Search for the cell housing the specified text and yield its (X, Y) center coordinate. 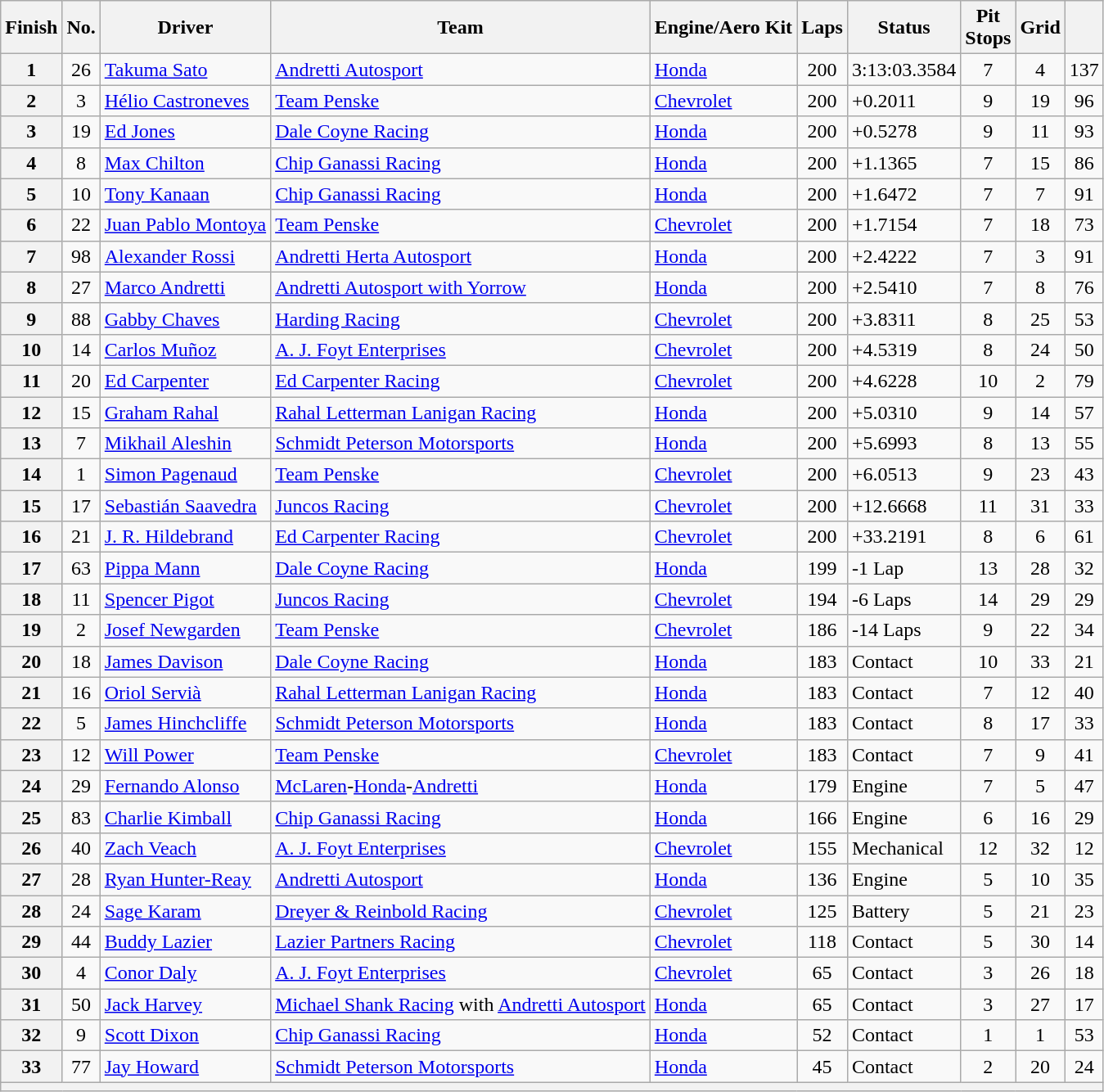
118 (822, 942)
Fernando Alonso (185, 786)
86 (1084, 163)
+2.4222 (903, 256)
Finish (31, 28)
Conor Daly (185, 973)
Laps (822, 28)
Dreyer & Reinbold Racing (461, 911)
Ryan Hunter-Reay (185, 879)
76 (1084, 287)
+4.6228 (903, 381)
J. R. Hildebrand (185, 537)
Josef Newgarden (185, 630)
41 (1084, 755)
Juan Pablo Montoya (185, 225)
79 (1084, 381)
McLaren-Honda-Andretti (461, 786)
+1.1365 (903, 163)
Mechanical (903, 848)
+0.5278 (903, 132)
+1.7154 (903, 225)
Harding Racing (461, 318)
Team (461, 28)
Simon Pagenaud (185, 475)
Marco Andretti (185, 287)
Carlos Muñoz (185, 350)
186 (822, 630)
Takuma Sato (185, 70)
47 (1084, 786)
45 (822, 1067)
Tony Kanaan (185, 194)
Pippa Mann (185, 568)
-6 Laps (903, 599)
Gabby Chaves (185, 318)
PitStops (989, 28)
-14 Laps (903, 630)
52 (822, 1036)
35 (1084, 879)
+4.5319 (903, 350)
Lazier Partners Racing (461, 942)
Battery (903, 911)
44 (81, 942)
Status (903, 28)
Grid (1040, 28)
88 (81, 318)
James Hinchcliffe (185, 724)
Will Power (185, 755)
Driver (185, 28)
Oriol Servià (185, 693)
Jack Harvey (185, 1004)
155 (822, 848)
+33.2191 (903, 537)
137 (1084, 70)
61 (1084, 537)
-1 Lap (903, 568)
43 (1084, 475)
Alexander Rossi (185, 256)
57 (1084, 412)
+2.5410 (903, 287)
+12.6668 (903, 506)
Jay Howard (185, 1067)
Ed Jones (185, 132)
+5.0310 (903, 412)
63 (81, 568)
Charlie Kimball (185, 817)
Max Chilton (185, 163)
Sebastián Saavedra (185, 506)
+5.6993 (903, 444)
Michael Shank Racing with Andretti Autosport (461, 1004)
73 (1084, 225)
93 (1084, 132)
+1.6472 (903, 194)
98 (81, 256)
Graham Rahal (185, 412)
96 (1084, 101)
Zach Veach (185, 848)
179 (822, 786)
83 (81, 817)
+0.2011 (903, 101)
34 (1084, 630)
+6.0513 (903, 475)
Andretti Herta Autosport (461, 256)
199 (822, 568)
77 (81, 1067)
166 (822, 817)
Hélio Castroneves (185, 101)
Engine/Aero Kit (723, 28)
Ed Carpenter (185, 381)
Sage Karam (185, 911)
3:13:03.3584 (903, 70)
Buddy Lazier (185, 942)
Spencer Pigot (185, 599)
+3.8311 (903, 318)
136 (822, 879)
Mikhail Aleshin (185, 444)
Scott Dixon (185, 1036)
125 (822, 911)
Andretti Autosport with Yorrow (461, 287)
James Davison (185, 661)
55 (1084, 444)
194 (822, 599)
No. (81, 28)
